Return the (x, y) coordinate for the center point of the cell that contains the specified text.  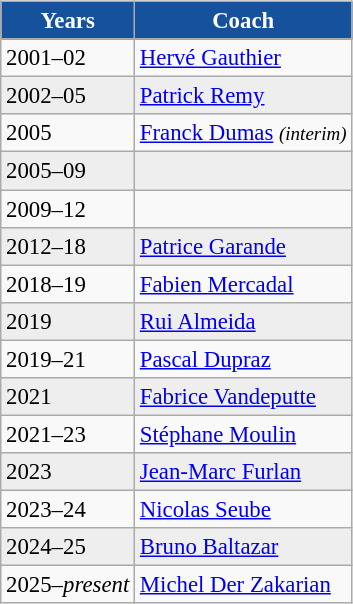
Fabrice Vandeputte (244, 396)
Stéphane Moulin (244, 434)
2021–23 (68, 434)
2005–09 (68, 171)
2023 (68, 472)
Franck Dumas (interim) (244, 133)
2001–02 (68, 58)
2023–24 (68, 509)
2019–21 (68, 359)
Patrick Remy (244, 96)
2024–25 (68, 547)
Bruno Baltazar (244, 547)
Michel Der Zakarian (244, 584)
2009–12 (68, 209)
Pascal Dupraz (244, 359)
Rui Almeida (244, 321)
2025–present (68, 584)
2019 (68, 321)
2002–05 (68, 96)
Patrice Garande (244, 246)
Jean-Marc Furlan (244, 472)
2005 (68, 133)
Nicolas Seube (244, 509)
Coach (244, 21)
Hervé Gauthier (244, 58)
Fabien Mercadal (244, 284)
2021 (68, 396)
2012–18 (68, 246)
Years (68, 21)
2018–19 (68, 284)
